Scan for the cell matching the given text and deliver its (X, Y) coordinate at center. 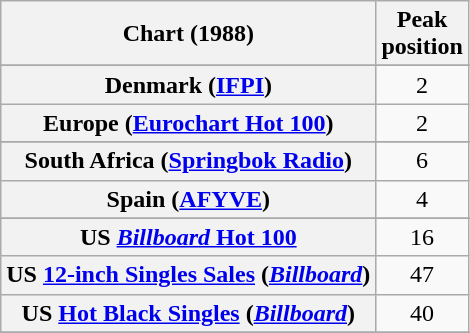
Denmark (IFPI) (188, 85)
US 12-inch Singles Sales (Billboard) (188, 275)
Chart (1988) (188, 34)
South Africa (Springbok Radio) (188, 161)
US Billboard Hot 100 (188, 237)
Peakposition (422, 34)
47 (422, 275)
Spain (AFYVE) (188, 199)
4 (422, 199)
40 (422, 313)
6 (422, 161)
16 (422, 237)
Europe (Eurochart Hot 100) (188, 123)
US Hot Black Singles (Billboard) (188, 313)
